Find where the given text appears and provide that cell's center as [x, y] coordinate. 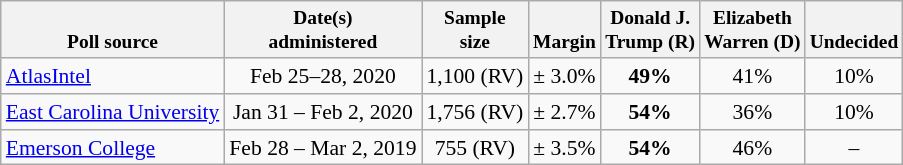
Donald J.Trump (R) [650, 30]
36% [752, 112]
Feb 25–28, 2020 [322, 76]
54% [650, 112]
AtlasIntel [113, 76]
Date(s)administered [322, 30]
1,100 (RV) [476, 76]
ElizabethWarren (D) [752, 30]
± 2.7% [564, 112]
41% [752, 76]
Poll source [113, 30]
Samplesize [476, 30]
East Carolina University [113, 112]
Undecided [854, 30]
1,756 (RV) [476, 112]
± 3.0% [564, 76]
Jan 31 – Feb 2, 2020 [322, 112]
Margin [564, 30]
49% [650, 76]
